Return the [X, Y] coordinate for the center point of the cell that contains the specified text.  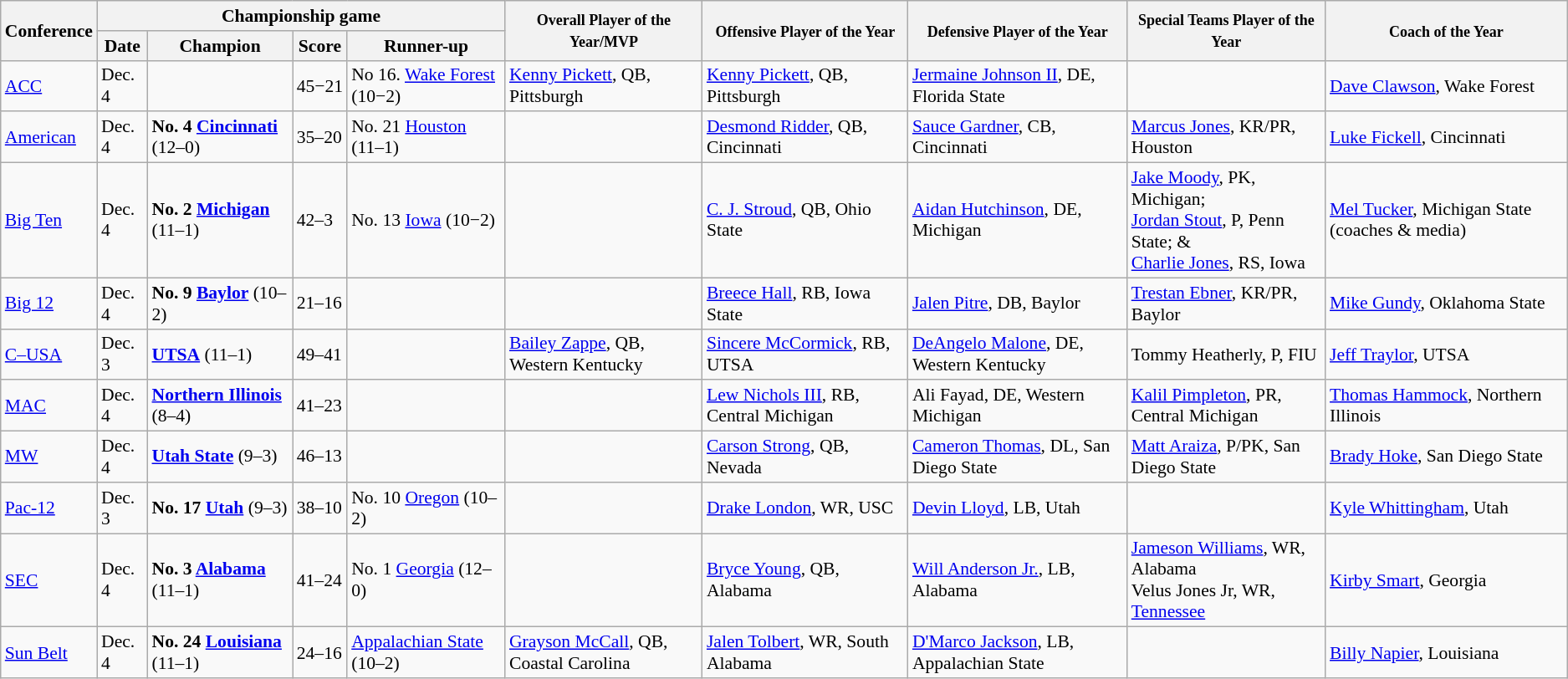
45−21 [319, 85]
35–20 [319, 137]
SEC [49, 580]
Thomas Hammock, Northern Illinois [1447, 406]
MW [49, 457]
Marcus Jones, KR/PR, Houston [1226, 137]
Defensive Player of the Year [1018, 30]
Lew Nichols III, RB, Central Michigan [805, 406]
Jeff Traylor, UTSA [1447, 355]
Special Teams Player of the Year [1226, 30]
No. 10 Oregon (10–2) [426, 508]
No. 24 Louisiana (11–1) [219, 652]
Big 12 [49, 303]
Will Anderson Jr., LB, Alabama [1018, 580]
Runner-up [426, 46]
Appalachian State (10–2) [426, 652]
49–41 [319, 355]
ACC [49, 85]
Sun Belt [49, 652]
Bryce Young, QB, Alabama [805, 580]
Sauce Gardner, CB, Cincinnati [1018, 137]
Bailey Zappe, QB, Western Kentucky [604, 355]
Coach of the Year [1447, 30]
Champion [219, 46]
Kalil Pimpleton, PR, Central Michigan [1226, 406]
Sincere McCormick, RB, UTSA [805, 355]
No. 4 Cincinnati (12–0) [219, 137]
MAC [49, 406]
Kirby Smart, Georgia [1447, 580]
Offensive Player of the Year [805, 30]
Mel Tucker, Michigan State (coaches & media) [1447, 221]
Overall Player of the Year/MVP [604, 30]
No. 21 Houston (11–1) [426, 137]
Billy Napier, Louisiana [1447, 652]
No. 13 Iowa (10−2) [426, 221]
Conference [49, 30]
Mike Gundy, Oklahoma State [1447, 303]
Jake Moody, PK, Michigan;Jordan Stout, P, Penn State; &Charlie Jones, RS, Iowa [1226, 221]
Ali Fayad, DE, Western Michigan [1018, 406]
41–23 [319, 406]
Pac-12 [49, 508]
Championship game [301, 16]
Desmond Ridder, QB, Cincinnati [805, 137]
46–13 [319, 457]
Jermaine Johnson II, DE, Florida State [1018, 85]
Brady Hoke, San Diego State [1447, 457]
DeAngelo Malone, DE, Western Kentucky [1018, 355]
No. 17 Utah (9–3) [219, 508]
Devin Lloyd, LB, Utah [1018, 508]
C. J. Stroud, QB, Ohio State [805, 221]
Northern Illinois (8–4) [219, 406]
Cameron Thomas, DL, San Diego State [1018, 457]
Drake London, WR, USC [805, 508]
Date [122, 46]
Big Ten [49, 221]
Tommy Heatherly, P, FIU [1226, 355]
41–24 [319, 580]
C–USA [49, 355]
Jameson Williams, WR, Alabama Velus Jones Jr, WR, Tennessee [1226, 580]
Aidan Hutchinson, DE, Michigan [1018, 221]
Grayson McCall, QB, Coastal Carolina [604, 652]
42–3 [319, 221]
Carson Strong, QB, Nevada [805, 457]
No 16. Wake Forest (10−2) [426, 85]
No. 3 Alabama (11–1) [219, 580]
Score [319, 46]
No. 1 Georgia (12–0) [426, 580]
Matt Araiza, P/PK, San Diego State [1226, 457]
24–16 [319, 652]
UTSA (11–1) [219, 355]
No. 2 Michigan (11–1) [219, 221]
American [49, 137]
Luke Fickell, Cincinnati [1447, 137]
Jalen Tolbert, WR, South Alabama [805, 652]
Kyle Whittingham, Utah [1447, 508]
D'Marco Jackson, LB, Appalachian State [1018, 652]
38–10 [319, 508]
Jalen Pitre, DB, Baylor [1018, 303]
21–16 [319, 303]
Trestan Ebner, KR/PR, Baylor [1226, 303]
Dave Clawson, Wake Forest [1447, 85]
Utah State (9–3) [219, 457]
Breece Hall, RB, Iowa State [805, 303]
No. 9 Baylor (10–2) [219, 303]
